Determine the (X, Y) coordinate at the center of the cell enclosing the given text.  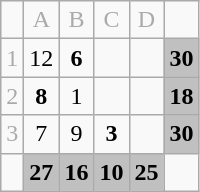
6 (76, 58)
25 (146, 172)
A (42, 20)
10 (112, 172)
C (112, 20)
8 (42, 96)
9 (76, 134)
27 (42, 172)
7 (42, 134)
16 (76, 172)
2 (12, 96)
D (146, 20)
12 (42, 58)
B (76, 20)
18 (182, 96)
